For the text-containing cell, return its midpoint in [X, Y] coordinate format. 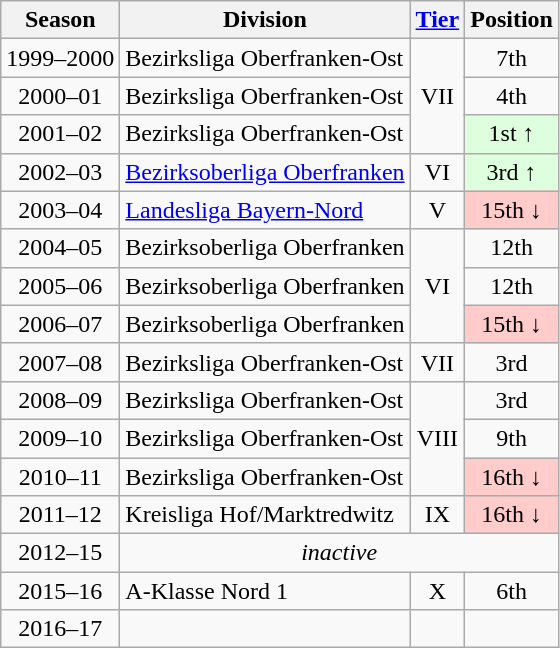
IX [438, 515]
2003–04 [60, 210]
Landesliga Bayern-Nord [265, 210]
3rd ↑ [512, 172]
X [438, 591]
V [438, 210]
A-Klasse Nord 1 [265, 591]
2002–03 [60, 172]
2008–09 [60, 400]
Kreisliga Hof/Marktredwitz [265, 515]
6th [512, 591]
2005–06 [60, 286]
2007–08 [60, 362]
2015–16 [60, 591]
2012–15 [60, 553]
Position [512, 20]
2000–01 [60, 96]
1999–2000 [60, 58]
9th [512, 438]
Tier [438, 20]
2004–05 [60, 248]
inactive [340, 553]
2011–12 [60, 515]
2001–02 [60, 134]
VIII [438, 438]
2010–11 [60, 477]
4th [512, 96]
2009–10 [60, 438]
2016–17 [60, 629]
1st ↑ [512, 134]
Season [60, 20]
7th [512, 58]
2006–07 [60, 324]
Division [265, 20]
